Identify which cell holds the provided text, then report its [x, y] central coordinate. 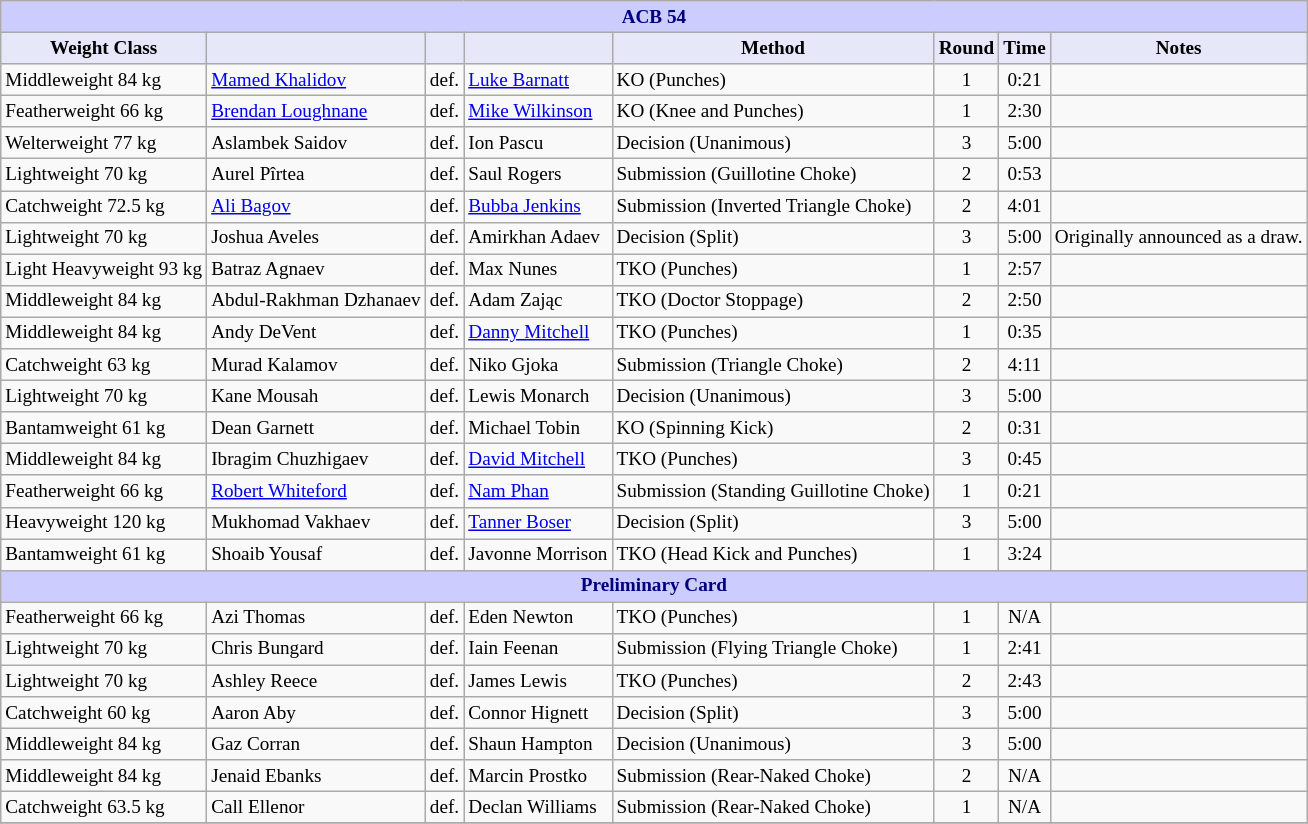
Ion Pascu [538, 143]
2:50 [1024, 301]
Jenaid Ebanks [316, 776]
Submission (Guillotine Choke) [773, 175]
Weight Class [104, 48]
TKO (Doctor Stoppage) [773, 301]
Submission (Standing Guillotine Choke) [773, 491]
Ibragim Chuzhigaev [316, 460]
Kane Mousah [316, 396]
Michael Tobin [538, 428]
Catchweight 63.5 kg [104, 808]
Chris Bungard [316, 649]
0:53 [1024, 175]
Robert Whiteford [316, 491]
Aaron Aby [316, 713]
Catchweight 60 kg [104, 713]
Abdul-Rakhman Dzhanaev [316, 301]
Submission (Flying Triangle Choke) [773, 649]
Gaz Corran [316, 744]
David Mitchell [538, 460]
Murad Kalamov [316, 365]
Amirkhan Adaev [538, 238]
Nam Phan [538, 491]
Submission (Inverted Triangle Choke) [773, 206]
Method [773, 48]
Marcin Prostko [538, 776]
Eden Newton [538, 618]
Mukhomad Vakhaev [316, 523]
TKO (Head Kick and Punches) [773, 554]
0:45 [1024, 460]
Tanner Boser [538, 523]
Luke Barnatt [538, 80]
Mike Wilkinson [538, 111]
2:43 [1024, 681]
Max Nunes [538, 270]
3:24 [1024, 554]
Catchweight 72.5 kg [104, 206]
Notes [1178, 48]
Catchweight 63 kg [104, 365]
Light Heavyweight 93 kg [104, 270]
0:35 [1024, 333]
James Lewis [538, 681]
KO (Spinning Kick) [773, 428]
Andy DeVent [316, 333]
Iain Feenan [538, 649]
Adam Zając [538, 301]
Welterweight 77 kg [104, 143]
Heavyweight 120 kg [104, 523]
Call Ellenor [316, 808]
Niko Gjoka [538, 365]
Connor Hignett [538, 713]
Declan Williams [538, 808]
4:01 [1024, 206]
Ashley Reece [316, 681]
Mamed Khalidov [316, 80]
Shoaib Yousaf [316, 554]
Round [966, 48]
Javonne Morrison [538, 554]
Ali Bagov [316, 206]
Preliminary Card [654, 586]
Danny Mitchell [538, 333]
Aslambek Saidov [316, 143]
Originally announced as a draw. [1178, 238]
KO (Punches) [773, 80]
Shaun Hampton [538, 744]
2:41 [1024, 649]
Lewis Monarch [538, 396]
4:11 [1024, 365]
Dean Garnett [316, 428]
Aurel Pîrtea [316, 175]
Bubba Jenkins [538, 206]
Time [1024, 48]
2:30 [1024, 111]
KO (Knee and Punches) [773, 111]
0:31 [1024, 428]
2:57 [1024, 270]
Submission (Triangle Choke) [773, 365]
Brendan Loughnane [316, 111]
ACB 54 [654, 17]
Azi Thomas [316, 618]
Saul Rogers [538, 175]
Batraz Agnaev [316, 270]
Joshua Aveles [316, 238]
